Scan for the cell matching the given text and deliver its (x, y) coordinate at center. 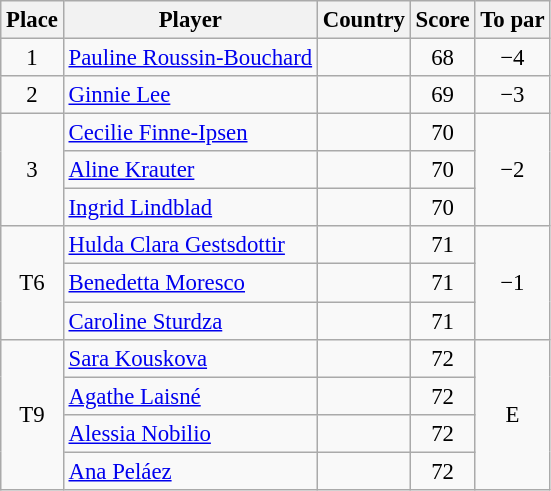
Sara Kouskova (190, 358)
Country (364, 20)
Ingrid Lindblad (190, 208)
T9 (32, 414)
Benedetta Moresco (190, 283)
2 (32, 95)
Ana Peláez (190, 471)
T6 (32, 282)
Hulda Clara Gestsdottir (190, 245)
Place (32, 20)
Aline Krauter (190, 170)
Cecilie Finne-Ipsen (190, 133)
Player (190, 20)
68 (442, 58)
Pauline Roussin-Bouchard (190, 58)
69 (442, 95)
To par (512, 20)
Alessia Nobilio (190, 433)
−1 (512, 282)
E (512, 414)
−3 (512, 95)
Ginnie Lee (190, 95)
Caroline Sturdza (190, 321)
1 (32, 58)
3 (32, 170)
Agathe Laisné (190, 396)
−2 (512, 170)
−4 (512, 58)
Score (442, 20)
